Output the [x, y] coordinate of the center of the cell containing the given text.  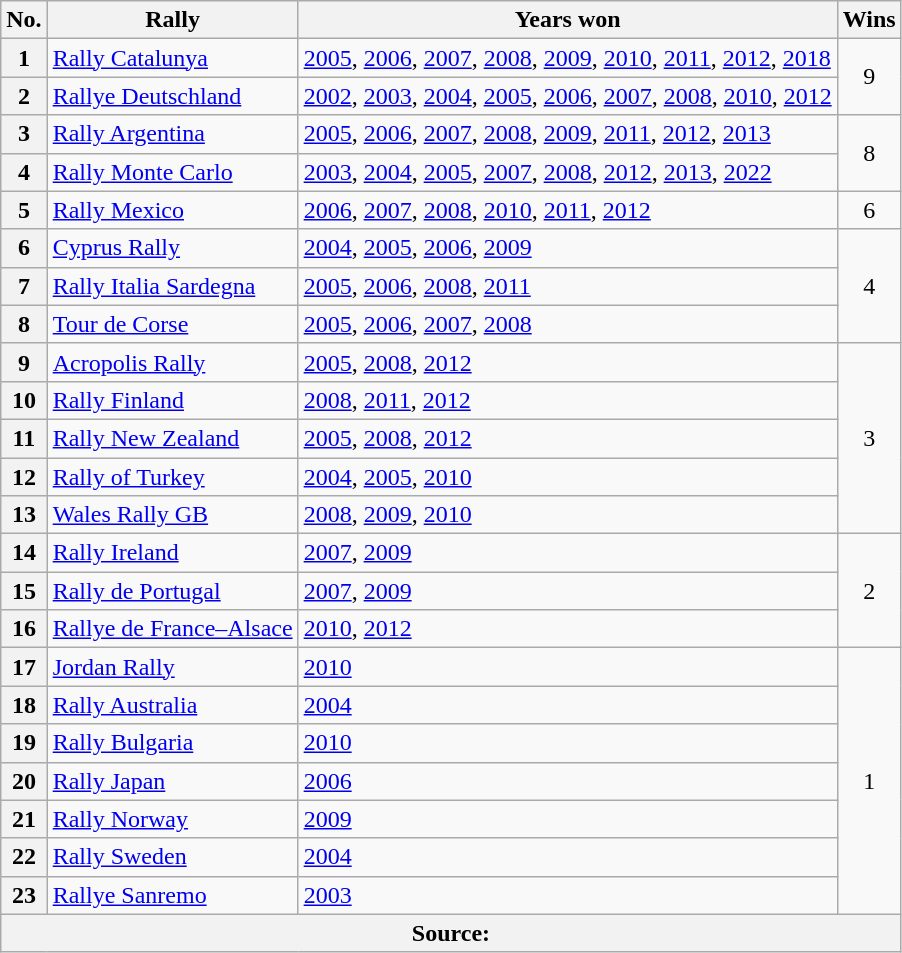
2005, 2006, 2007, 2008, 2009, 2010, 2011, 2012, 2018 [568, 58]
Jordan Rally [172, 667]
12 [24, 477]
2005, 2006, 2007, 2008, 2009, 2011, 2012, 2013 [568, 134]
16 [24, 629]
Rally of Turkey [172, 477]
Rally Bulgaria [172, 743]
Rally Finland [172, 400]
Acropolis Rally [172, 362]
Tour de Corse [172, 324]
2003 [568, 895]
19 [24, 743]
Rallye Sanremo [172, 895]
Rally Australia [172, 705]
Rally Ireland [172, 553]
2010, 2012 [568, 629]
Rally Sweden [172, 857]
Wins [869, 20]
Source: [451, 933]
2004, 2005, 2006, 2009 [568, 248]
5 [24, 210]
Rally New Zealand [172, 438]
15 [24, 591]
Rallye Deutschland [172, 96]
2005, 2006, 2008, 2011 [568, 286]
13 [24, 515]
18 [24, 705]
Years won [568, 20]
Rally Catalunya [172, 58]
Rally Argentina [172, 134]
2009 [568, 819]
2005, 2006, 2007, 2008 [568, 324]
2006 [568, 781]
2004, 2005, 2010 [568, 477]
Rally Italia Sardegna [172, 286]
7 [24, 286]
11 [24, 438]
Rally Monte Carlo [172, 172]
2006, 2007, 2008, 2010, 2011, 2012 [568, 210]
Cyprus Rally [172, 248]
17 [24, 667]
Rally Mexico [172, 210]
Rally Japan [172, 781]
2003, 2004, 2005, 2007, 2008, 2012, 2013, 2022 [568, 172]
20 [24, 781]
10 [24, 400]
14 [24, 553]
Wales Rally GB [172, 515]
23 [24, 895]
22 [24, 857]
Rally [172, 20]
No. [24, 20]
2008, 2009, 2010 [568, 515]
Rally Norway [172, 819]
2002, 2003, 2004, 2005, 2006, 2007, 2008, 2010, 2012 [568, 96]
Rally de Portugal [172, 591]
2008, 2011, 2012 [568, 400]
21 [24, 819]
Rallye de France–Alsace [172, 629]
